For the text-containing cell, return its midpoint in [x, y] coordinate format. 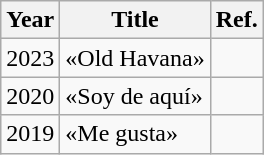
2019 [30, 134]
2020 [30, 96]
«Old Havana» [135, 58]
«Soy de aquí» [135, 96]
2023 [30, 58]
Year [30, 20]
Ref. [236, 20]
«Me gusta» [135, 134]
Title [135, 20]
